Scan for the cell matching the given text and deliver its [X, Y] coordinate at center. 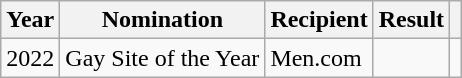
Nomination [162, 20]
Men.com [319, 58]
Recipient [319, 20]
Result [411, 20]
2022 [30, 58]
Year [30, 20]
Gay Site of the Year [162, 58]
